Search for the cell housing the specified text and yield its [x, y] center coordinate. 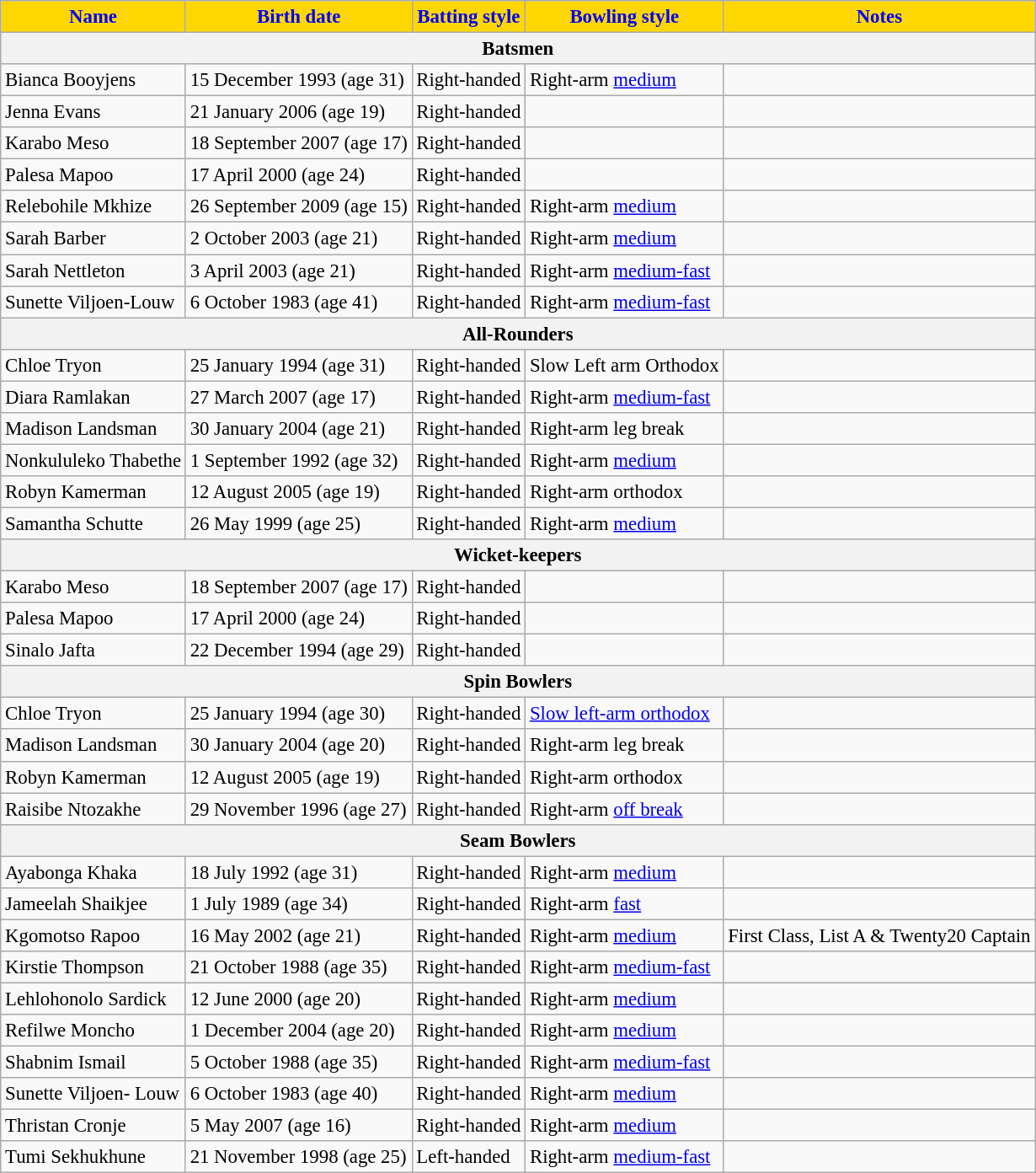
Batting style [468, 17]
Samantha Schutte [93, 523]
15 December 1993 (age 31) [298, 80]
1 December 2004 (age 20) [298, 1031]
Lehlohonolo Sardick [93, 999]
Raisibe Ntozakhe [93, 809]
Sarah Nettleton [93, 270]
All-Rounders [518, 334]
Sinalo Jafta [93, 651]
16 May 2002 (age 21) [298, 935]
First Class, List A & Twenty20 Captain [879, 935]
26 September 2009 (age 15) [298, 206]
6 October 1983 (age 41) [298, 302]
Bianca Booyjens [93, 80]
22 December 1994 (age 29) [298, 651]
29 November 1996 (age 27) [298, 809]
Relebohile Mkhize [93, 206]
12 June 2000 (age 20) [298, 999]
Spin Bowlers [518, 682]
Wicket-keepers [518, 555]
Notes [879, 17]
Batsmen [518, 49]
25 January 1994 (age 30) [298, 714]
Right-arm off break [625, 809]
2 October 2003 (age 21) [298, 238]
5 May 2007 (age 16) [298, 1126]
Seam Bowlers [518, 840]
Refilwe Moncho [93, 1031]
21 October 1988 (age 35) [298, 967]
Sunette Viljoen-Louw [93, 302]
Tumi Sekhukhune [93, 1157]
21 November 1998 (age 25) [298, 1157]
Diara Ramlakan [93, 397]
Slow left-arm orthodox [625, 714]
Sunette Viljoen- Louw [93, 1094]
30 January 2004 (age 21) [298, 429]
Nonkululeko Thabethe [93, 460]
Name [93, 17]
Ayabonga Khaka [93, 872]
Left-handed [468, 1157]
Kirstie Thompson [93, 967]
Birth date [298, 17]
Bowling style [625, 17]
Slow Left arm Orthodox [625, 365]
Kgomotso Rapoo [93, 935]
Jameelah Shaikjee [93, 904]
5 October 1988 (age 35) [298, 1063]
Shabnim Ismail [93, 1063]
3 April 2003 (age 21) [298, 270]
Sarah Barber [93, 238]
18 July 1992 (age 31) [298, 872]
27 March 2007 (age 17) [298, 397]
Thristan Cronje [93, 1126]
25 January 1994 (age 31) [298, 365]
21 January 2006 (age 19) [298, 112]
1 September 1992 (age 32) [298, 460]
Jenna Evans [93, 112]
1 July 1989 (age 34) [298, 904]
26 May 1999 (age 25) [298, 523]
30 January 2004 (age 20) [298, 746]
Right-arm fast [625, 904]
6 October 1983 (age 40) [298, 1094]
